Search for the cell housing the specified text and yield its (X, Y) center coordinate. 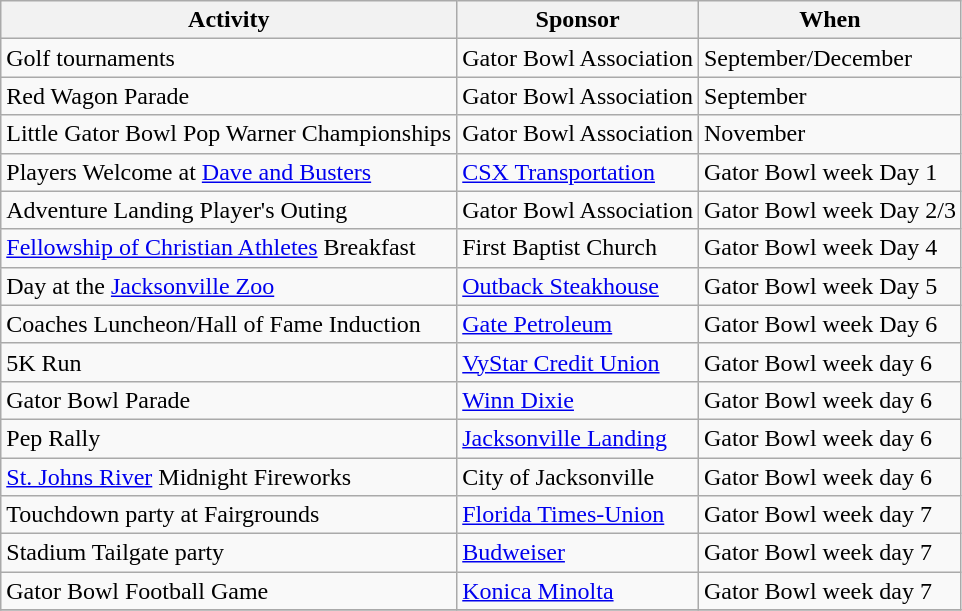
CSX Transportation (578, 172)
Sponsor (578, 20)
Red Wagon Parade (229, 96)
Touchdown party at Fairgrounds (229, 515)
September (830, 96)
Pep Rally (229, 438)
5K Run (229, 362)
Gate Petroleum (578, 324)
VyStar Credit Union (578, 362)
Activity (229, 20)
Players Welcome at Dave and Busters (229, 172)
Gator Bowl week Day 5 (830, 286)
Fellowship of Christian Athletes Breakfast (229, 248)
Budweiser (578, 553)
St. Johns River Midnight Fireworks (229, 477)
Day at the Jacksonville Zoo (229, 286)
Gator Bowl week Day 2/3 (830, 210)
November (830, 134)
Konica Minolta (578, 591)
Outback Steakhouse (578, 286)
When (830, 20)
Adventure Landing Player's Outing (229, 210)
September/December (830, 58)
City of Jacksonville (578, 477)
Coaches Luncheon/Hall of Fame Induction (229, 324)
Jacksonville Landing (578, 438)
Gator Bowl week Day 4 (830, 248)
Winn Dixie (578, 400)
First Baptist Church (578, 248)
Golf tournaments (229, 58)
Gator Bowl Parade (229, 400)
Gator Bowl week Day 1 (830, 172)
Florida Times-Union (578, 515)
Stadium Tailgate party (229, 553)
Gator Bowl week Day 6 (830, 324)
Little Gator Bowl Pop Warner Championships (229, 134)
Gator Bowl Football Game (229, 591)
